Capture the cell that displays the provided text and extract its (X, Y) central coordinate. 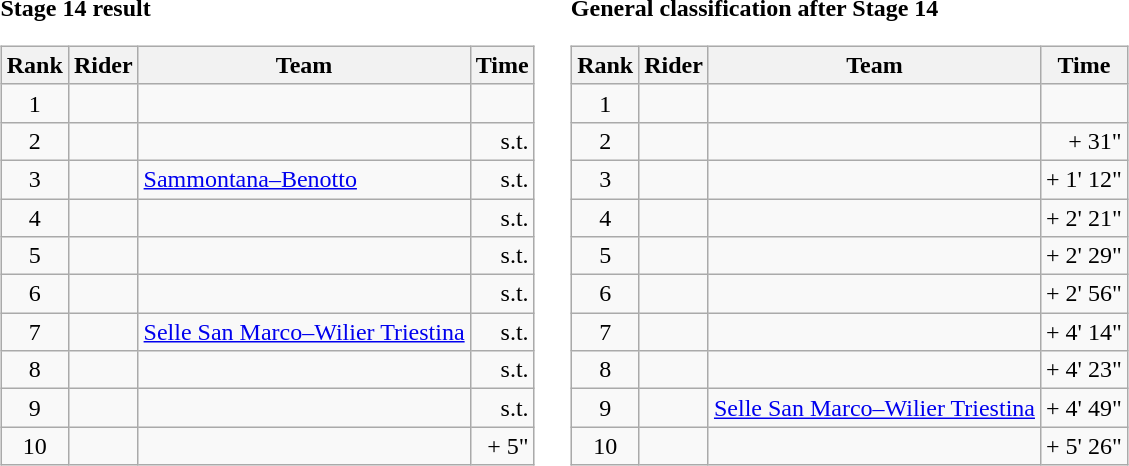
+ 2' 56" (1084, 294)
Sammontana–Benotto (304, 179)
+ 4' 14" (1084, 332)
+ 5' 26" (1084, 446)
+ 1' 12" (1084, 179)
+ 2' 21" (1084, 217)
+ 2' 29" (1084, 256)
+ 31" (1084, 141)
+ 5" (502, 446)
+ 4' 23" (1084, 370)
+ 4' 49" (1084, 408)
